Capture the cell that displays the provided text and extract its (X, Y) central coordinate. 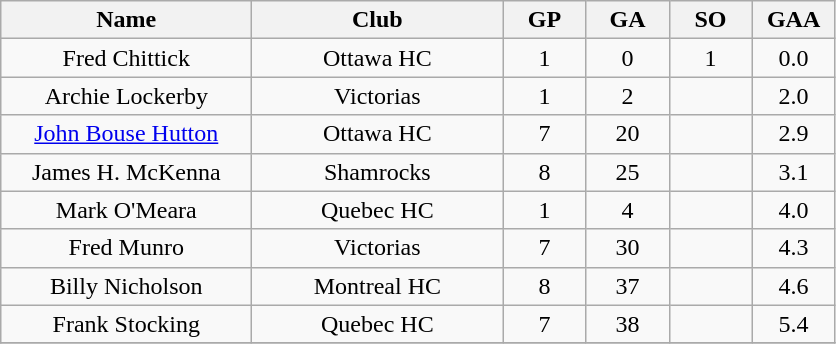
Club (378, 20)
GAA (794, 20)
4.0 (794, 210)
5.4 (794, 324)
37 (628, 286)
30 (628, 248)
4 (628, 210)
GA (628, 20)
2.0 (794, 96)
SO (710, 20)
20 (628, 134)
Montreal HC (378, 286)
25 (628, 172)
James H. McKenna (126, 172)
4.6 (794, 286)
0 (628, 58)
Frank Stocking (126, 324)
Archie Lockerby (126, 96)
Fred Chittick (126, 58)
John Bouse Hutton (126, 134)
Billy Nicholson (126, 286)
Name (126, 20)
2.9 (794, 134)
GP (544, 20)
3.1 (794, 172)
38 (628, 324)
4.3 (794, 248)
Fred Munro (126, 248)
Shamrocks (378, 172)
Mark O'Meara (126, 210)
2 (628, 96)
0.0 (794, 58)
